Search for the cell housing the specified text and yield its [x, y] center coordinate. 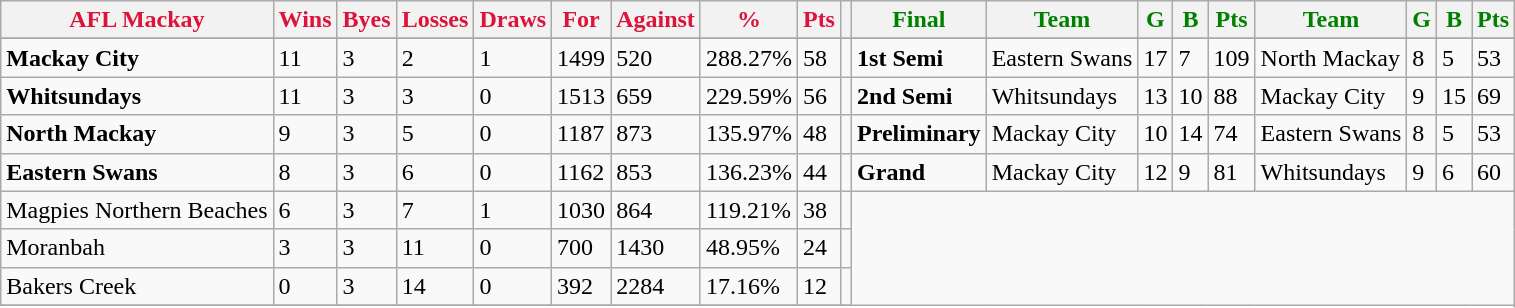
58 [818, 58]
Wins [305, 20]
1187 [582, 134]
1430 [656, 248]
38 [818, 210]
Magpies Northern Beaches [137, 210]
119.21% [748, 210]
44 [818, 172]
Losses [435, 20]
15 [1454, 96]
Final [920, 20]
2284 [656, 286]
1st Semi [920, 58]
1513 [582, 96]
17 [1156, 58]
700 [582, 248]
109 [1232, 58]
Grand [920, 172]
24 [818, 248]
Byes [366, 20]
AFL Mackay [137, 20]
56 [818, 96]
288.27% [748, 58]
88 [1232, 96]
853 [656, 172]
48.95% [748, 248]
2 [435, 58]
Draws [513, 20]
1499 [582, 58]
392 [582, 286]
81 [1232, 172]
136.23% [748, 172]
For [582, 20]
Against [656, 20]
873 [656, 134]
13 [1156, 96]
1030 [582, 210]
Bakers Creek [137, 286]
2nd Semi [920, 96]
74 [1232, 134]
17.16% [748, 286]
520 [656, 58]
Preliminary [920, 134]
659 [656, 96]
69 [1494, 96]
60 [1494, 172]
864 [656, 210]
1162 [582, 172]
229.59% [748, 96]
135.97% [748, 134]
Moranbah [137, 248]
48 [818, 134]
% [748, 20]
